Detect which cell encompasses the target text, then output its (X, Y) center coordinate. 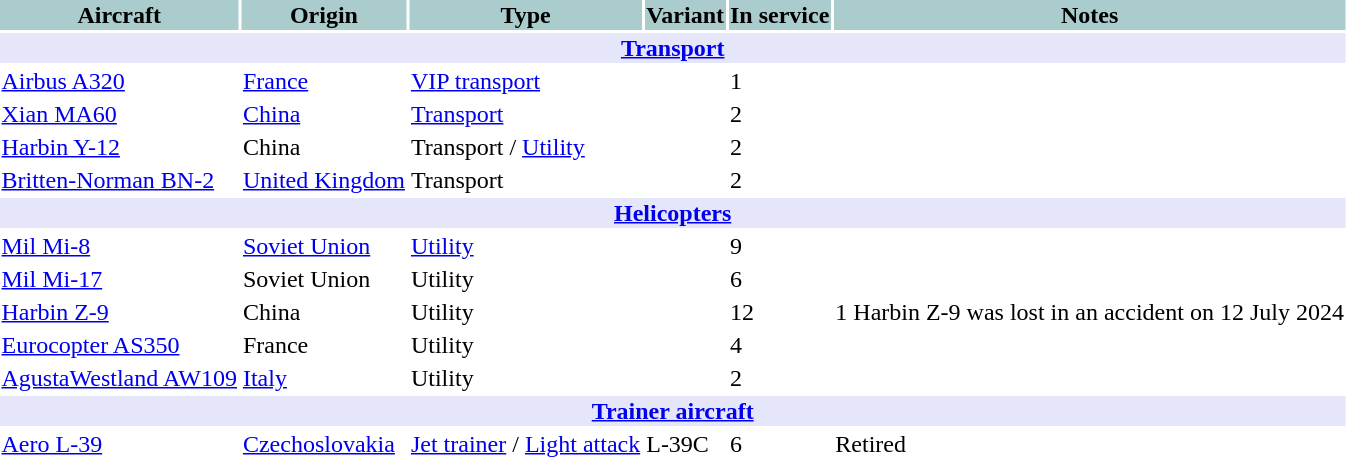
6 (780, 279)
1 Harbin Z-9 was lost in an accident on 12 July 2024 (1090, 312)
Variant (686, 15)
Trainer aircraft (672, 411)
Mil Mi-17 (119, 279)
9 (780, 246)
Type (525, 15)
VIP transport (525, 81)
United Kingdom (324, 180)
Britten-Norman BN-2 (119, 180)
Harbin Z-9 (119, 312)
Mil Mi-8 (119, 246)
Xian MA60 (119, 114)
Helicopters (672, 213)
In service (780, 15)
Aircraft (119, 15)
Notes (1090, 15)
1 (780, 81)
Italy (324, 378)
12 (780, 312)
Origin (324, 15)
Harbin Y-12 (119, 147)
AgustaWestland AW109 (119, 378)
Eurocopter AS350 (119, 345)
Transport / Utility (525, 147)
4 (780, 345)
Airbus A320 (119, 81)
